Return the (X, Y) coordinate for the center point of the cell that contains the specified text.  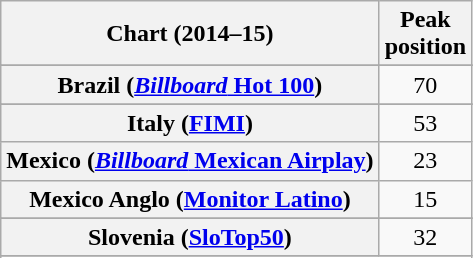
23 (425, 161)
53 (425, 123)
Mexico (Billboard Mexican Airplay) (190, 161)
Chart (2014–15) (190, 34)
Brazil (Billboard Hot 100) (190, 85)
15 (425, 199)
Italy (FIMI) (190, 123)
Slovenia (SloTop50) (190, 237)
70 (425, 85)
Mexico Anglo (Monitor Latino) (190, 199)
32 (425, 237)
Peakposition (425, 34)
